Output the [X, Y] coordinate of the center of the cell containing the given text.  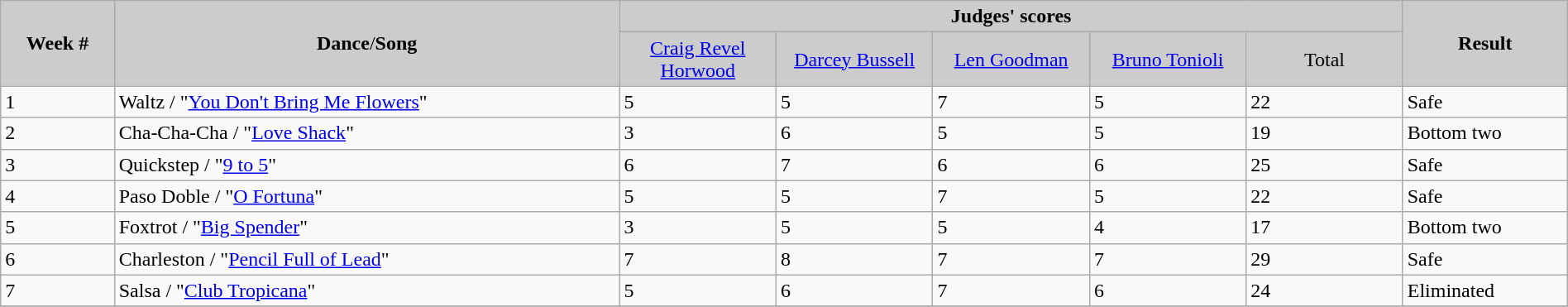
19 [1325, 133]
Cha-Cha-Cha / "Love Shack" [367, 133]
Foxtrot / "Big Spender" [367, 228]
Len Goodman [1011, 60]
Paso Doble / "O Fortuna" [367, 196]
25 [1325, 165]
Dance/Song [367, 43]
8 [853, 259]
17 [1325, 228]
Judges' scores [1011, 17]
Quickstep / "9 to 5" [367, 165]
Salsa / "Club Tropicana" [367, 290]
Eliminated [1485, 290]
Result [1485, 43]
Waltz / "You Don't Bring Me Flowers" [367, 102]
1 [58, 102]
Craig Revel Horwood [698, 60]
29 [1325, 259]
Total [1325, 60]
Week # [58, 43]
24 [1325, 290]
Charleston / "Pencil Full of Lead" [367, 259]
Bruno Tonioli [1168, 60]
2 [58, 133]
Darcey Bussell [853, 60]
